Determine the (x, y) coordinate at the center of the cell enclosing the given text.  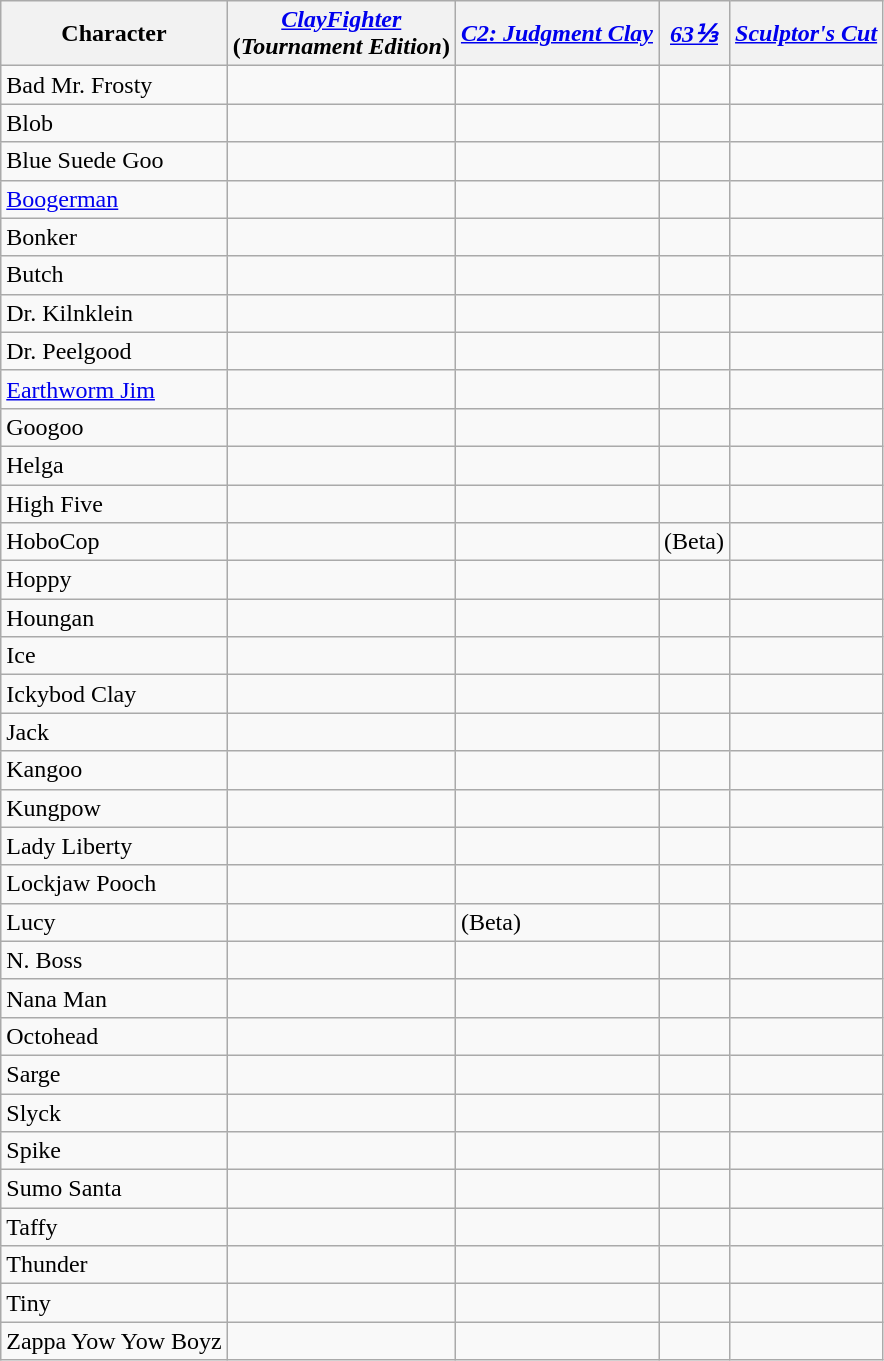
Dr. Kilnklein (114, 313)
Earthworm Jim (114, 389)
Boogerman (114, 199)
Helga (114, 465)
Sumo Santa (114, 1189)
Houngan (114, 618)
Kangoo (114, 770)
N. Boss (114, 960)
Spike (114, 1151)
Sarge (114, 1074)
ClayFighter(Tournament Edition) (341, 34)
C2: Judgment Clay (556, 34)
Zappa Yow Yow Boyz (114, 1341)
Jack (114, 732)
HoboCop (114, 542)
Taffy (114, 1227)
Thunder (114, 1265)
Butch (114, 275)
Nana Man (114, 998)
Octohead (114, 1036)
Lockjaw Pooch (114, 884)
Character (114, 34)
Blob (114, 123)
Hoppy (114, 580)
Ice (114, 656)
Dr. Peelgood (114, 351)
Sculptor's Cut (806, 34)
High Five (114, 503)
63⅓ (694, 34)
Bad Mr. Frosty (114, 85)
Blue Suede Goo (114, 161)
Lady Liberty (114, 846)
Ickybod Clay (114, 694)
Kungpow (114, 808)
Lucy (114, 922)
Bonker (114, 237)
Googoo (114, 427)
Slyck (114, 1113)
Tiny (114, 1303)
